Return [X, Y] of the center of cell containing provided text 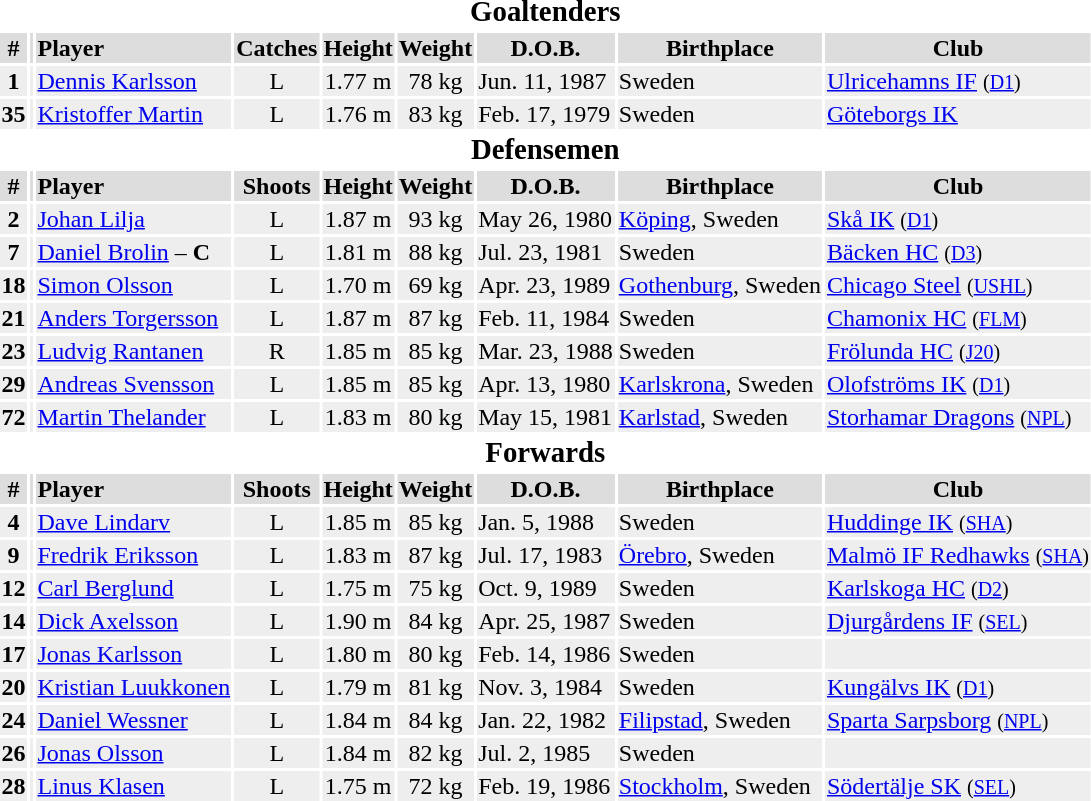
Daniel Wessner [134, 720]
Olofströms IK (D1) [958, 384]
Daniel Brolin – C [134, 252]
Ulricehamns IF (D1) [958, 81]
Apr. 13, 1980 [546, 384]
14 [14, 621]
Feb. 17, 1979 [546, 114]
Skå IK (D1) [958, 219]
May 15, 1981 [546, 417]
Martin Thelander [134, 417]
Catches [277, 48]
83 kg [435, 114]
4 [14, 522]
Jan. 5, 1988 [546, 522]
Örebro, Sweden [720, 555]
Frölunda HC (J20) [958, 351]
Jul. 17, 1983 [546, 555]
Södertälje SK (SEL) [958, 786]
Forwards [546, 453]
Göteborgs IK [958, 114]
1 [14, 81]
Anders Torgersson [134, 318]
28 [14, 786]
Gothenburg, Sweden [720, 285]
72 kg [435, 786]
Kungälvs IK (D1) [958, 687]
35 [14, 114]
23 [14, 351]
Feb. 19, 1986 [546, 786]
Jan. 22, 1982 [546, 720]
12 [14, 588]
Malmö IF Redhawks (SHA) [958, 555]
20 [14, 687]
Kristoffer Martin [134, 114]
Jul. 23, 1981 [546, 252]
Chicago Steel (USHL) [958, 285]
Carl Berglund [134, 588]
72 [14, 417]
Defensemen [546, 150]
Mar. 23, 1988 [546, 351]
Bäcken HC (D3) [958, 252]
93 kg [435, 219]
May 26, 1980 [546, 219]
Oct. 9, 1989 [546, 588]
Fredrik Eriksson [134, 555]
Apr. 25, 1987 [546, 621]
21 [14, 318]
Karlstad, Sweden [720, 417]
18 [14, 285]
Huddinge IK (SHA) [958, 522]
Dick Axelsson [134, 621]
69 kg [435, 285]
1.70 m [358, 285]
24 [14, 720]
1.76 m [358, 114]
Johan Lilja [134, 219]
Jonas Olsson [134, 753]
Jun. 11, 1987 [546, 81]
Feb. 11, 1984 [546, 318]
Karlskrona, Sweden [720, 384]
88 kg [435, 252]
Andreas Svensson [134, 384]
26 [14, 753]
Storhamar Dragons (NPL) [958, 417]
1.79 m [358, 687]
Dennis Karlsson [134, 81]
R [277, 351]
1.90 m [358, 621]
78 kg [435, 81]
Nov. 3, 1984 [546, 687]
Apr. 23, 1989 [546, 285]
Sparta Sarpsborg (NPL) [958, 720]
Kristian Luukkonen [134, 687]
29 [14, 384]
9 [14, 555]
Jul. 2, 1985 [546, 753]
Köping, Sweden [720, 219]
Feb. 14, 1986 [546, 654]
1.81 m [358, 252]
81 kg [435, 687]
Ludvig Rantanen [134, 351]
75 kg [435, 588]
1.80 m [358, 654]
Chamonix HC (FLM) [958, 318]
Dave Lindarv [134, 522]
Simon Olsson [134, 285]
Karlskoga HC (D2) [958, 588]
Stockholm, Sweden [720, 786]
Jonas Karlsson [134, 654]
1.77 m [358, 81]
Djurgårdens IF (SEL) [958, 621]
17 [14, 654]
2 [14, 219]
82 kg [435, 753]
Filipstad, Sweden [720, 720]
7 [14, 252]
Linus Klasen [134, 786]
